Pinpoint the cell where the given text exists, returning its [x, y] midpoint coordinate. 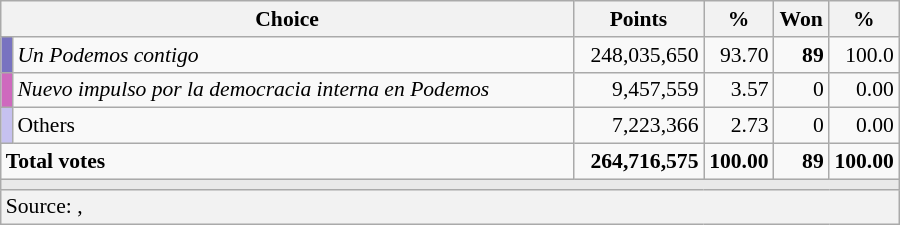
264,716,575 [638, 162]
Others [292, 126]
9,457,559 [638, 90]
Won [802, 19]
7,223,366 [638, 126]
Un Podemos contigo [292, 55]
93.70 [739, 55]
Choice [288, 19]
248,035,650 [638, 55]
Total votes [288, 162]
Points [638, 19]
Source: , [450, 207]
100.0 [864, 55]
3.57 [739, 90]
2.73 [739, 126]
Nuevo impulso por la democracia interna en Podemos [292, 90]
